Detect which cell encompasses the target text, then output its [x, y] center coordinate. 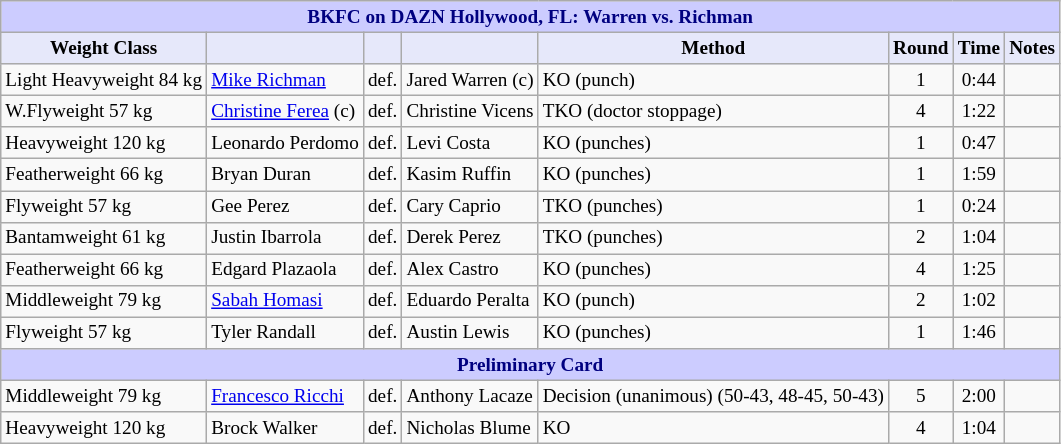
Gee Perez [286, 206]
1:25 [978, 270]
Preliminary Card [530, 365]
0:47 [978, 143]
Anthony Lacaze [470, 396]
Jared Warren (c) [470, 80]
Method [713, 48]
Christine Ferea (c) [286, 111]
Tyler Randall [286, 333]
Nicholas Blume [470, 428]
Cary Caprio [470, 206]
1:02 [978, 301]
1:46 [978, 333]
5 [920, 396]
Light Heavyweight 84 kg [104, 80]
KO [713, 428]
TKO (doctor stoppage) [713, 111]
0:44 [978, 80]
0:24 [978, 206]
Kasim Ruffin [470, 175]
Christine Vicens [470, 111]
Notes [1032, 48]
Brock Walker [286, 428]
Francesco Ricchi [286, 396]
Edgard Plazaola [286, 270]
Alex Castro [470, 270]
BKFC on DAZN Hollywood, FL: Warren vs. Richman [530, 17]
Mike Richman [286, 80]
2:00 [978, 396]
Justin Ibarrola [286, 238]
Austin Lewis [470, 333]
Round [920, 48]
1:59 [978, 175]
Time [978, 48]
Decision (unanimous) (50-43, 48-45, 50-43) [713, 396]
Leonardo Perdomo [286, 143]
Bryan Duran [286, 175]
Bantamweight 61 kg [104, 238]
Levi Costa [470, 143]
W.Flyweight 57 kg [104, 111]
Eduardo Peralta [470, 301]
1:22 [978, 111]
Derek Perez [470, 238]
Sabah Homasi [286, 301]
Weight Class [104, 48]
